Find where the given text appears and provide that cell's center as [x, y] coordinate. 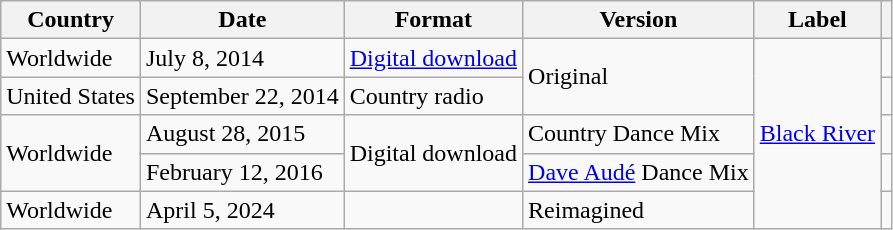
Country radio [433, 96]
Dave Audé Dance Mix [639, 172]
United States [71, 96]
Label [817, 20]
July 8, 2014 [242, 58]
September 22, 2014 [242, 96]
Original [639, 77]
Format [433, 20]
August 28, 2015 [242, 134]
Date [242, 20]
Country [71, 20]
Reimagined [639, 210]
April 5, 2024 [242, 210]
Version [639, 20]
Black River [817, 134]
February 12, 2016 [242, 172]
Country Dance Mix [639, 134]
